From the cell containing the given text, extract its center point as (X, Y) coordinate. 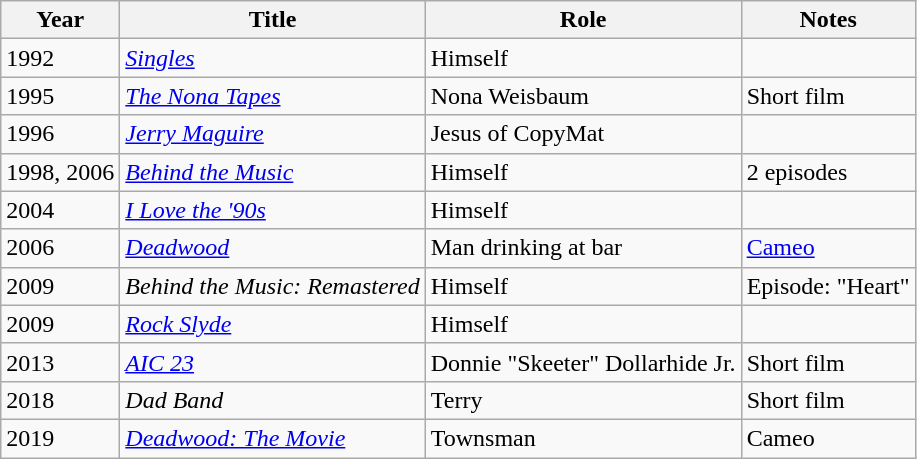
Notes (828, 20)
Behind the Music (272, 172)
2019 (60, 438)
Deadwood: The Movie (272, 438)
Deadwood (272, 248)
Jerry Maguire (272, 134)
Rock Slyde (272, 324)
Jesus of CopyMat (583, 134)
2006 (60, 248)
Donnie "Skeeter" Dollarhide Jr. (583, 362)
Dad Band (272, 400)
2013 (60, 362)
1992 (60, 58)
1996 (60, 134)
Role (583, 20)
2 episodes (828, 172)
Episode: "Heart" (828, 286)
1998, 2006 (60, 172)
Man drinking at bar (583, 248)
2004 (60, 210)
Behind the Music: Remastered (272, 286)
Townsman (583, 438)
2018 (60, 400)
Nona Weisbaum (583, 96)
Title (272, 20)
Year (60, 20)
AIC 23 (272, 362)
Terry (583, 400)
The Nona Tapes (272, 96)
Singles (272, 58)
1995 (60, 96)
I Love the '90s (272, 210)
